Determine the [X, Y] coordinate at the center of the cell enclosing the given text.  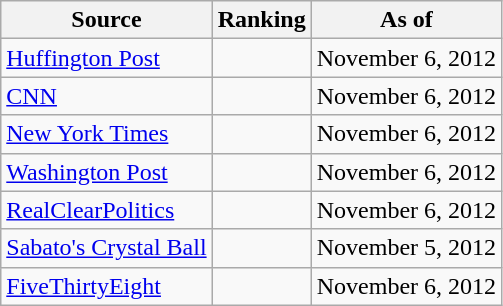
Sabato's Crystal Ball [106, 248]
Huffington Post [106, 58]
Ranking [262, 20]
Washington Post [106, 172]
CNN [106, 96]
As of [406, 20]
New York Times [106, 134]
Source [106, 20]
November 5, 2012 [406, 248]
FiveThirtyEight [106, 286]
RealClearPolitics [106, 210]
